Scan for the cell matching the given text and deliver its [x, y] coordinate at center. 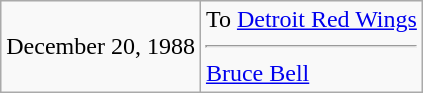
To Detroit Red WingsBruce Bell [311, 47]
December 20, 1988 [101, 47]
